Determine the (X, Y) coordinate at the center of the cell enclosing the given text.  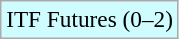
ITF Futures (0–2) (90, 19)
